Extract the [x, y] coordinate from the center of the cell holding the provided text.  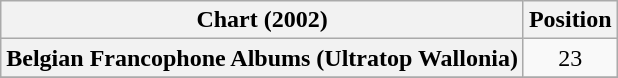
Chart (2002) [262, 20]
23 [570, 58]
Position [570, 20]
Belgian Francophone Albums (Ultratop Wallonia) [262, 58]
